Provide the [X, Y] coordinate of the cell's center where the given text is located.  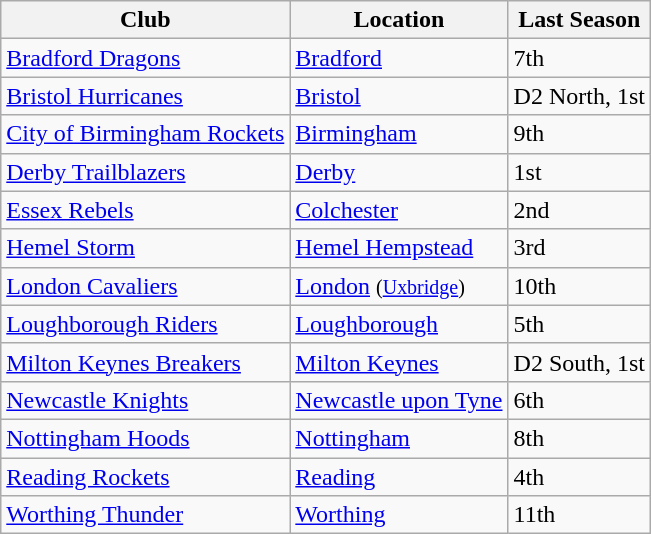
Location [399, 20]
1st [579, 172]
Club [146, 20]
4th [579, 477]
Derby [399, 172]
10th [579, 286]
Worthing Thunder [146, 515]
8th [579, 438]
6th [579, 400]
11th [579, 515]
City of Birmingham Rockets [146, 134]
Milton Keynes [399, 362]
Reading [399, 477]
Essex Rebels [146, 210]
London Cavaliers [146, 286]
Nottingham Hoods [146, 438]
Milton Keynes Breakers [146, 362]
Worthing [399, 515]
D2 South, 1st [579, 362]
Last Season [579, 20]
Bradford [399, 58]
London (Uxbridge) [399, 286]
Hemel Storm [146, 248]
Nottingham [399, 438]
2nd [579, 210]
7th [579, 58]
Reading Rockets [146, 477]
Bristol Hurricanes [146, 96]
Loughborough [399, 324]
5th [579, 324]
3rd [579, 248]
Newcastle upon Tyne [399, 400]
9th [579, 134]
Bradford Dragons [146, 58]
Hemel Hempstead [399, 248]
Bristol [399, 96]
D2 North, 1st [579, 96]
Newcastle Knights [146, 400]
Loughborough Riders [146, 324]
Derby Trailblazers [146, 172]
Birmingham [399, 134]
Colchester [399, 210]
